For the text-containing cell, return its midpoint in [X, Y] coordinate format. 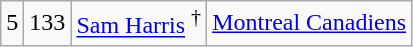
Montreal Canadiens [310, 24]
133 [48, 24]
Sam Harris † [139, 24]
5 [12, 24]
